Return the (X, Y) coordinate for the center point of the cell that contains the specified text.  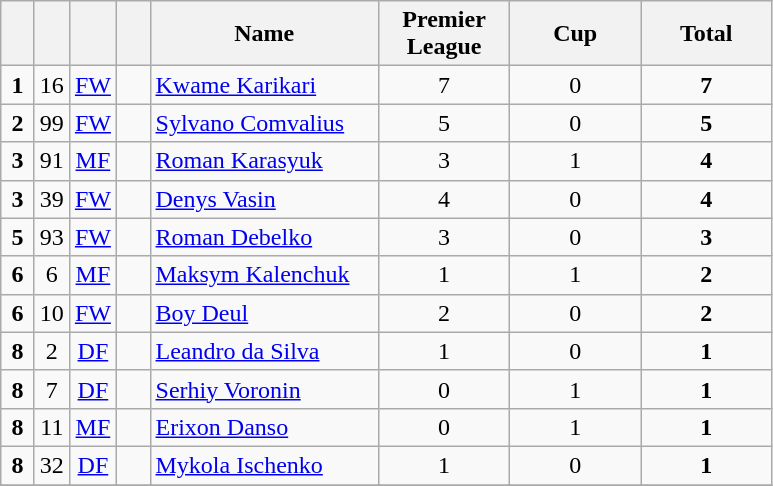
91 (52, 161)
Denys Vasin (264, 199)
11 (52, 427)
Leandro da Silva (264, 351)
39 (52, 199)
93 (52, 237)
Name (264, 34)
10 (52, 313)
Sylvano Comvalius (264, 123)
Maksym Kalenchuk (264, 275)
Total (706, 34)
32 (52, 465)
Roman Debelko (264, 237)
99 (52, 123)
Kwame Karikari (264, 85)
16 (52, 85)
Mykola Ischenko (264, 465)
Premier League (444, 34)
Roman Karasyuk (264, 161)
Serhiy Voronin (264, 389)
Cup (576, 34)
Erixon Danso (264, 427)
Boy Deul (264, 313)
